Extract the (X, Y) coordinate from the center of the cell holding the provided text.  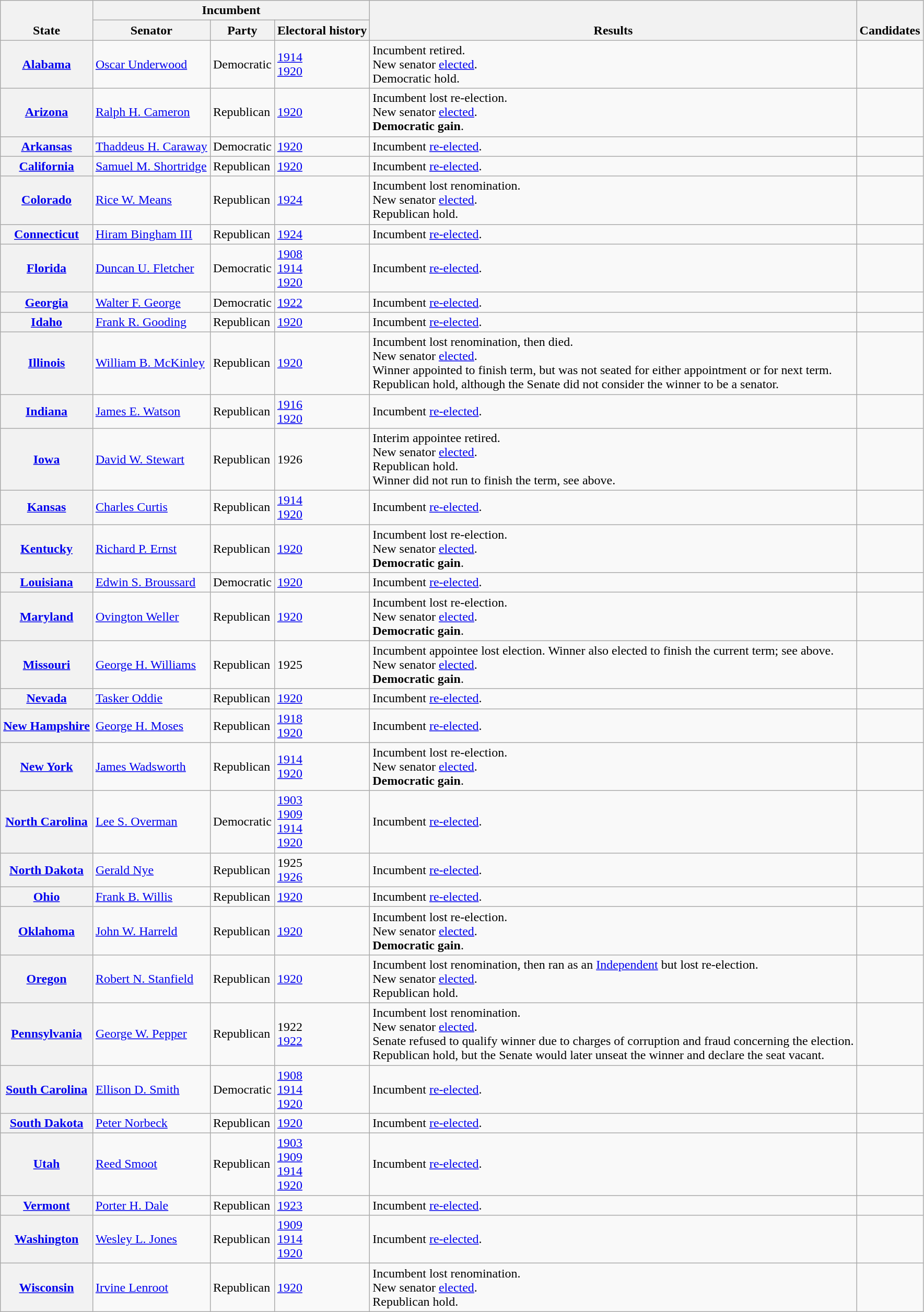
Louisiana (47, 583)
Indiana (47, 411)
Results (613, 20)
Duncan U. Fletcher (151, 268)
1918 1920 (322, 725)
James E. Watson (151, 411)
Ralph H. Cameron (151, 112)
1925 (322, 665)
Hiram Bingham III (151, 234)
Georgia (47, 302)
Richard P. Ernst (151, 549)
Gerald Nye (151, 869)
Tasker Oddie (151, 699)
Incumbent retired.New senator elected.Democratic hold. (613, 64)
Samuel M. Shortridge (151, 166)
Incumbent lost renomination, then ran as an Independent but lost re-election.New senator elected.Republican hold. (613, 979)
South Dakota (47, 1123)
Reed Smoot (151, 1164)
New York (47, 767)
Florida (47, 268)
South Carolina (47, 1089)
George W. Pepper (151, 1034)
George H. Moses (151, 725)
Alabama (47, 64)
1922 1922 (322, 1034)
California (47, 166)
David W. Stewart (151, 460)
North Carolina (47, 821)
Lee S. Overman (151, 821)
Wisconsin (47, 1287)
North Dakota (47, 869)
Connecticut (47, 234)
Porter H. Dale (151, 1205)
John W. Harreld (151, 931)
Idaho (47, 322)
1926 (322, 460)
Robert N. Stanfield (151, 979)
Utah (47, 1164)
1925 1926 (322, 869)
Walter F. George (151, 302)
Kansas (47, 508)
Kentucky (47, 549)
Pennsylvania (47, 1034)
Peter Norbeck (151, 1123)
Iowa (47, 460)
State (47, 20)
Electoral history (322, 30)
Oregon (47, 979)
1922 (322, 302)
Illinois (47, 363)
Arizona (47, 112)
William B. McKinley (151, 363)
Ovington Weller (151, 617)
Ohio (47, 897)
Irvine Lenroot (151, 1287)
Incumbent appointee lost election. Winner also elected to finish the current term; see above.New senator elected.Democratic gain. (613, 665)
Vermont (47, 1205)
Thaddeus H. Caraway (151, 146)
New Hampshire (47, 725)
Oklahoma (47, 931)
Ellison D. Smith (151, 1089)
Interim appointee retired.New senator elected.Republican hold.Winner did not run to finish the term, see above. (613, 460)
Charles Curtis (151, 508)
1916 1920 (322, 411)
Oscar Underwood (151, 64)
Incumbent (231, 10)
Frank R. Gooding (151, 322)
Wesley L. Jones (151, 1239)
Colorado (47, 200)
Candidates (890, 20)
Rice W. Means (151, 200)
James Wadsworth (151, 767)
Party (242, 30)
Nevada (47, 699)
Arkansas (47, 146)
Senator (151, 30)
Washington (47, 1239)
1923 (322, 1205)
Maryland (47, 617)
190919141920 (322, 1239)
George H. Williams (151, 665)
Missouri (47, 665)
Edwin S. Broussard (151, 583)
Frank B. Willis (151, 897)
